Detect which cell encompasses the target text, then output its (X, Y) center coordinate. 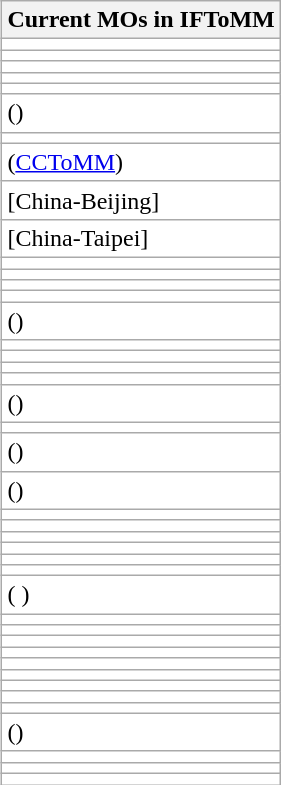
(CCToMM) (141, 162)
[China-Taipei] (141, 238)
[China-Beijing] (141, 200)
( ) (141, 595)
Current MOs in IFToMM (141, 20)
